Determine the (X, Y) coordinate at the center of the cell enclosing the given text.  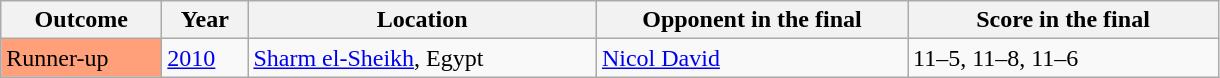
Year (205, 20)
2010 (205, 58)
Score in the final (1064, 20)
Location (422, 20)
Opponent in the final (752, 20)
Nicol David (752, 58)
Outcome (82, 20)
11–5, 11–8, 11–6 (1064, 58)
Sharm el-Sheikh, Egypt (422, 58)
Runner-up (82, 58)
